Locate the cell with the specified text and output its [X, Y] center coordinate. 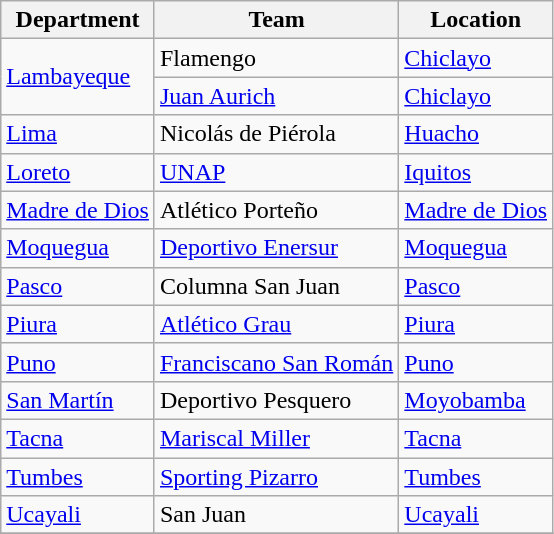
Atlético Grau [276, 324]
Juan Aurich [276, 96]
Lima [78, 134]
Team [276, 20]
Nicolás de Piérola [276, 134]
Sporting Pizarro [276, 477]
Franciscano San Román [276, 362]
Atlético Porteño [276, 210]
San Martín [78, 400]
Mariscal Miller [276, 438]
Deportivo Pesquero [276, 400]
UNAP [276, 172]
Loreto [78, 172]
Location [476, 20]
Moyobamba [476, 400]
Lambayeque [78, 77]
Iquitos [476, 172]
Flamengo [276, 58]
Department [78, 20]
San Juan [276, 515]
Huacho [476, 134]
Columna San Juan [276, 286]
Deportivo Enersur [276, 248]
